Output the [x, y] coordinate of the center of the cell containing the given text.  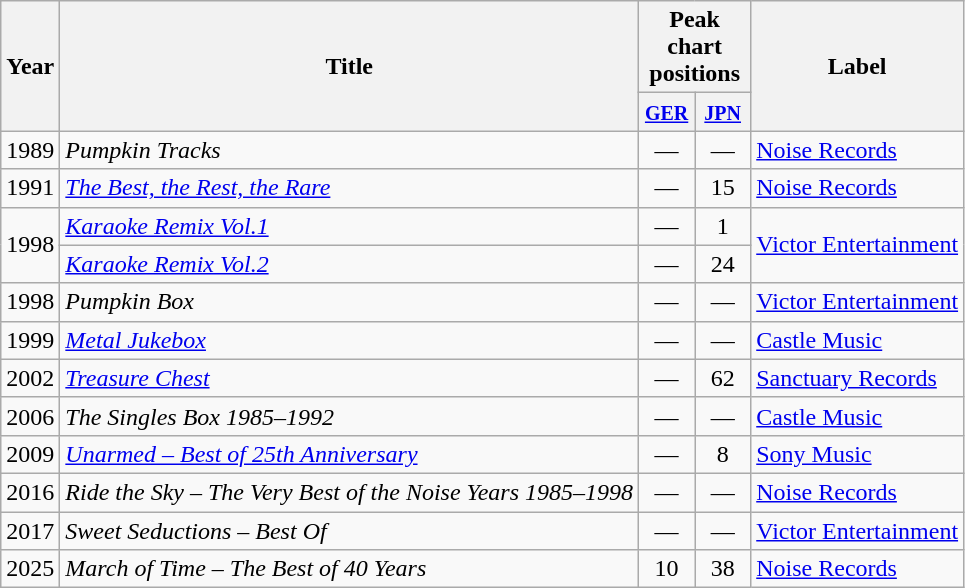
2006 [30, 416]
Peak chart positions [695, 47]
2009 [30, 454]
1999 [30, 340]
1991 [30, 188]
Karaoke Remix Vol.2 [350, 264]
GER [667, 112]
8 [723, 454]
Ride the Sky – The Very Best of the Noise Years 1985–1998 [350, 492]
Metal Jukebox [350, 340]
Pumpkin Box [350, 302]
Title [350, 66]
2016 [30, 492]
The Singles Box 1985–1992 [350, 416]
March of Time – The Best of 40 Years [350, 569]
38 [723, 569]
JPN [723, 112]
10 [667, 569]
Label [858, 66]
Karaoke Remix Vol.1 [350, 226]
Sanctuary Records [858, 378]
24 [723, 264]
Year [30, 66]
Sweet Seductions – Best Of [350, 531]
62 [723, 378]
Pumpkin Tracks [350, 150]
2025 [30, 569]
2002 [30, 378]
1989 [30, 150]
1 [723, 226]
2017 [30, 531]
The Best, the Rest, the Rare [350, 188]
Unarmed – Best of 25th Anniversary [350, 454]
Treasure Chest [350, 378]
Sony Music [858, 454]
15 [723, 188]
